Scan for the cell matching the given text and deliver its [x, y] coordinate at center. 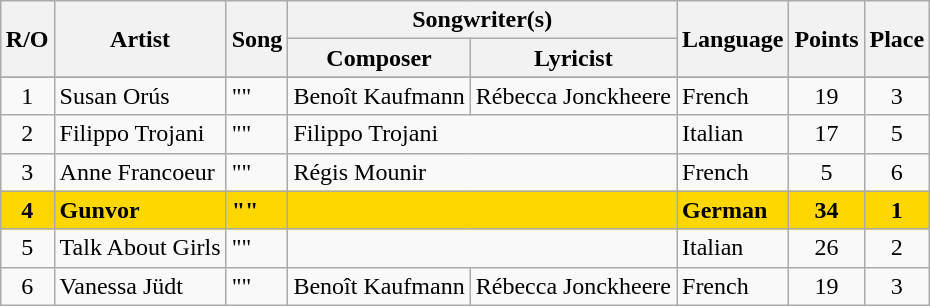
Artist [140, 39]
Régis Mounir [482, 172]
Lyricist [573, 58]
Song [257, 39]
Songwriter(s) [482, 20]
Composer [379, 58]
Anne Francoeur [140, 172]
Language [732, 39]
German [732, 210]
17 [826, 134]
4 [27, 210]
Place [897, 39]
Susan Orús [140, 96]
R/O [27, 39]
Talk About Girls [140, 248]
Points [826, 39]
Gunvor [140, 210]
34 [826, 210]
Vanessa Jüdt [140, 286]
26 [826, 248]
